Identify which cell holds the provided text, then report its [x, y] central coordinate. 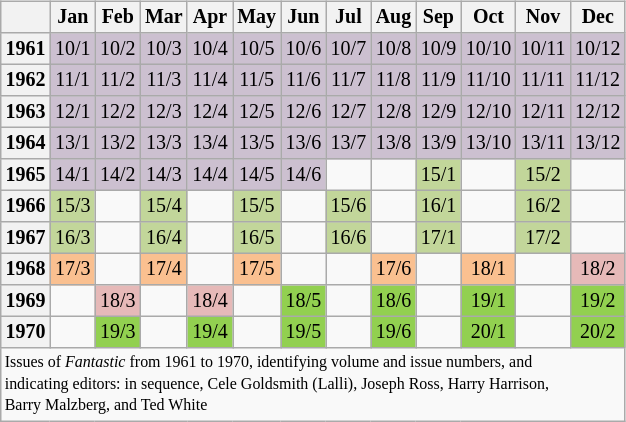
11/5 [256, 80]
10/3 [164, 48]
15/2 [543, 174]
12/8 [394, 112]
Jun [304, 18]
10/4 [210, 48]
11/7 [348, 80]
18/5 [304, 300]
1968 [26, 268]
10/2 [118, 48]
17/6 [394, 268]
11/11 [543, 80]
1967 [26, 238]
Mar [164, 18]
12/6 [304, 112]
14/6 [304, 174]
13/10 [488, 144]
Nov [543, 18]
13/7 [348, 144]
15/6 [348, 206]
11/12 [598, 80]
13/12 [598, 144]
1969 [26, 300]
11/10 [488, 80]
12/5 [256, 112]
16/6 [348, 238]
14/1 [72, 174]
12/7 [348, 112]
13/9 [438, 144]
11/4 [210, 80]
1966 [26, 206]
14/4 [210, 174]
17/4 [164, 268]
Jul [348, 18]
16/2 [543, 206]
14/2 [118, 174]
Oct [488, 18]
Sep [438, 18]
12/9 [438, 112]
10/9 [438, 48]
May [256, 18]
1961 [26, 48]
Feb [118, 18]
11/2 [118, 80]
19/5 [304, 332]
20/1 [488, 332]
1970 [26, 332]
12/12 [598, 112]
15/3 [72, 206]
10/5 [256, 48]
1962 [26, 80]
19/4 [210, 332]
12/1 [72, 112]
15/5 [256, 206]
13/6 [304, 144]
12/4 [210, 112]
11/3 [164, 80]
10/1 [72, 48]
12/3 [164, 112]
17/3 [72, 268]
10/11 [543, 48]
19/6 [394, 332]
17/1 [438, 238]
19/2 [598, 300]
15/4 [164, 206]
12/10 [488, 112]
12/2 [118, 112]
10/12 [598, 48]
14/5 [256, 174]
16/4 [164, 238]
17/2 [543, 238]
19/3 [118, 332]
11/6 [304, 80]
13/4 [210, 144]
16/3 [72, 238]
16/1 [438, 206]
13/3 [164, 144]
12/11 [543, 112]
18/2 [598, 268]
13/8 [394, 144]
18/6 [394, 300]
11/9 [438, 80]
13/1 [72, 144]
11/1 [72, 80]
10/6 [304, 48]
13/11 [543, 144]
1963 [26, 112]
10/7 [348, 48]
17/5 [256, 268]
16/5 [256, 238]
14/3 [164, 174]
1965 [26, 174]
10/8 [394, 48]
Jan [72, 18]
18/4 [210, 300]
18/1 [488, 268]
Apr [210, 18]
20/2 [598, 332]
1964 [26, 144]
11/8 [394, 80]
13/5 [256, 144]
Aug [394, 18]
Dec [598, 18]
10/10 [488, 48]
18/3 [118, 300]
15/1 [438, 174]
13/2 [118, 144]
19/1 [488, 300]
